For the text-containing cell, return its midpoint in [X, Y] coordinate format. 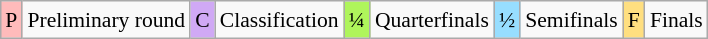
¼ [357, 20]
C [202, 20]
Classification [280, 20]
Preliminary round [106, 20]
½ [507, 20]
Quarterfinals [432, 20]
Finals [676, 20]
Semifinals [571, 20]
F [634, 20]
P [11, 20]
